Find where the given text appears and provide that cell's center as [x, y] coordinate. 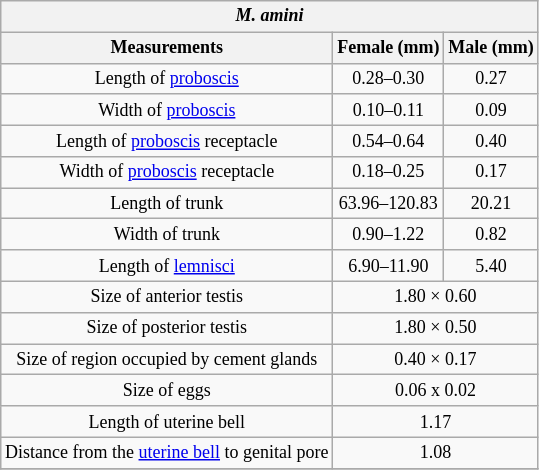
0.54–0.64 [388, 140]
Male (mm) [491, 48]
63.96–120.83 [388, 204]
Width of trunk [167, 234]
5.40 [491, 266]
0.18–0.25 [388, 172]
0.28–0.30 [388, 78]
Size of anterior testis [167, 296]
1.80 × 0.60 [436, 296]
Length of trunk [167, 204]
Width of proboscis receptacle [167, 172]
1.08 [436, 452]
20.21 [491, 204]
Length of proboscis [167, 78]
0.82 [491, 234]
Length of uterine bell [167, 422]
6.90–11.90 [388, 266]
0.40 × 0.17 [436, 360]
Distance from the uterine bell to genital pore [167, 452]
Size of posterior testis [167, 328]
0.09 [491, 110]
0.40 [491, 140]
M. amini [270, 16]
0.10–0.11 [388, 110]
0.17 [491, 172]
Width of proboscis [167, 110]
Length of lemnisci [167, 266]
0.06 x 0.02 [436, 390]
1.17 [436, 422]
Female (mm) [388, 48]
0.90–1.22 [388, 234]
Length of proboscis receptacle [167, 140]
Measurements [167, 48]
Size of eggs [167, 390]
0.27 [491, 78]
1.80 × 0.50 [436, 328]
Size of region occupied by cement glands [167, 360]
